For the text-containing cell, return its midpoint in [X, Y] coordinate format. 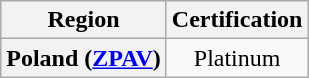
Region [84, 20]
Poland (ZPAV) [84, 58]
Platinum [237, 58]
Certification [237, 20]
